Return the [x, y] coordinate for the center point of the cell that contains the specified text.  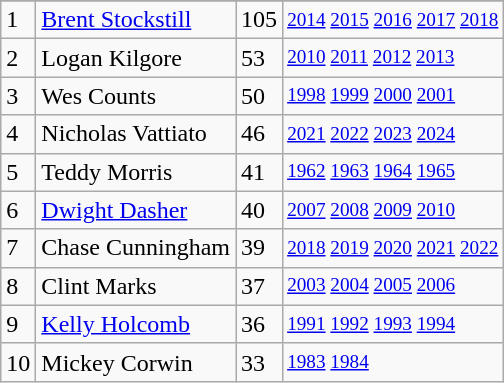
40 [260, 210]
4 [18, 134]
5 [18, 172]
Dwight Dasher [136, 210]
1991 1992 1993 1994 [393, 324]
36 [260, 324]
2014 2015 2016 2017 2018 [393, 20]
105 [260, 20]
39 [260, 248]
6 [18, 210]
10 [18, 362]
1983 1984 [393, 362]
37 [260, 286]
41 [260, 172]
Nicholas Vattiato [136, 134]
3 [18, 96]
9 [18, 324]
Mickey Corwin [136, 362]
33 [260, 362]
8 [18, 286]
2007 2008 2009 2010 [393, 210]
Chase Cunningham [136, 248]
53 [260, 58]
1998 1999 2000 2001 [393, 96]
1 [18, 20]
2003 2004 2005 2006 [393, 286]
2021 2022 2023 2024 [393, 134]
2 [18, 58]
Kelly Holcomb [136, 324]
46 [260, 134]
7 [18, 248]
Wes Counts [136, 96]
Brent Stockstill [136, 20]
50 [260, 96]
Logan Kilgore [136, 58]
Clint Marks [136, 286]
2010 2011 2012 2013 [393, 58]
2018 2019 2020 2021 2022 [393, 248]
1962 1963 1964 1965 [393, 172]
Teddy Morris [136, 172]
